From the cell containing the given text, extract its center point as (X, Y) coordinate. 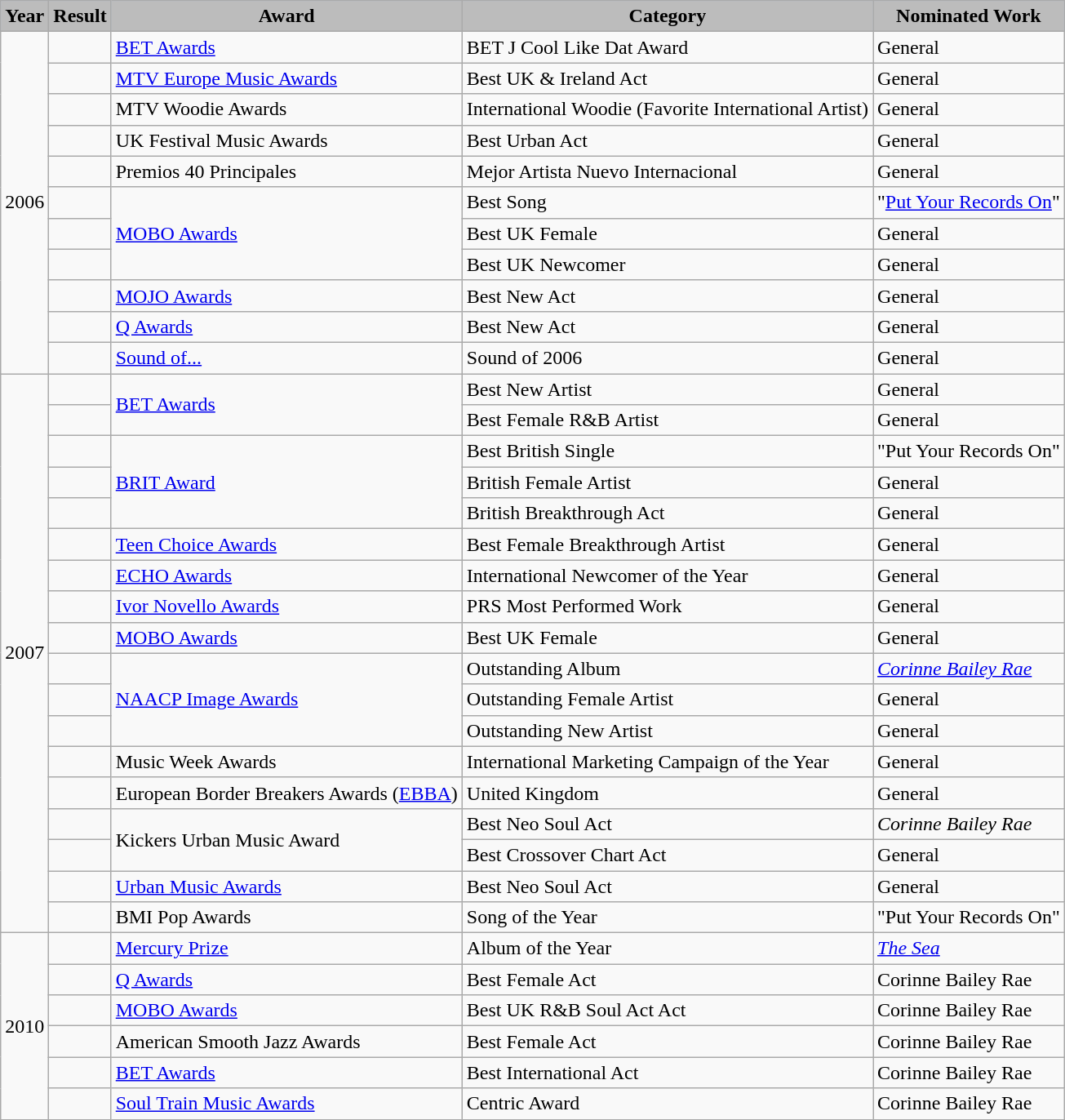
Music Week Awards (286, 762)
American Smooth Jazz Awards (286, 1042)
Result (80, 16)
International Woodie (Favorite International Artist) (668, 109)
Best International Act (668, 1073)
Best UK R&B Soul Act Act (668, 1011)
Best Female Breakthrough Artist (668, 544)
Centric Award (668, 1104)
The Sea (970, 949)
PRS Most Performed Work (668, 607)
BMI Pop Awards (286, 918)
2006 (24, 202)
Nominated Work (970, 16)
Sound of 2006 (668, 358)
Best British Single (668, 451)
Song of the Year (668, 918)
Year (24, 16)
Best Female R&B Artist (668, 420)
International Newcomer of the Year (668, 576)
Outstanding Female Artist (668, 700)
Soul Train Music Awards (286, 1104)
BRIT Award (286, 482)
Best UK Newcomer (668, 264)
MOJO Awards (286, 296)
European Border Breakers Awards (EBBA) (286, 793)
Premios 40 Principales (286, 171)
British Breakthrough Act (668, 513)
ECHO Awards (286, 576)
Mercury Prize (286, 949)
Sound of... (286, 358)
Category (668, 16)
MTV Europe Music Awards (286, 78)
Teen Choice Awards (286, 544)
Award (286, 16)
Best Urban Act (668, 140)
Album of the Year (668, 949)
Outstanding Album (668, 669)
Mejor Artista Nuevo Internacional (668, 171)
BET J Cool Like Dat Award (668, 47)
MTV Woodie Awards (286, 109)
International Marketing Campaign of the Year (668, 762)
NAACP Image Awards (286, 700)
Kickers Urban Music Award (286, 839)
UK Festival Music Awards (286, 140)
Best UK & Ireland Act (668, 78)
Outstanding New Artist (668, 731)
United Kingdom (668, 793)
2010 (24, 1026)
Best New Artist (668, 389)
Best Crossover Chart Act (668, 855)
Ivor Novello Awards (286, 607)
Urban Music Awards (286, 886)
Best Song (668, 202)
British Female Artist (668, 482)
2007 (24, 653)
